For the text-containing cell, return its midpoint in (x, y) coordinate format. 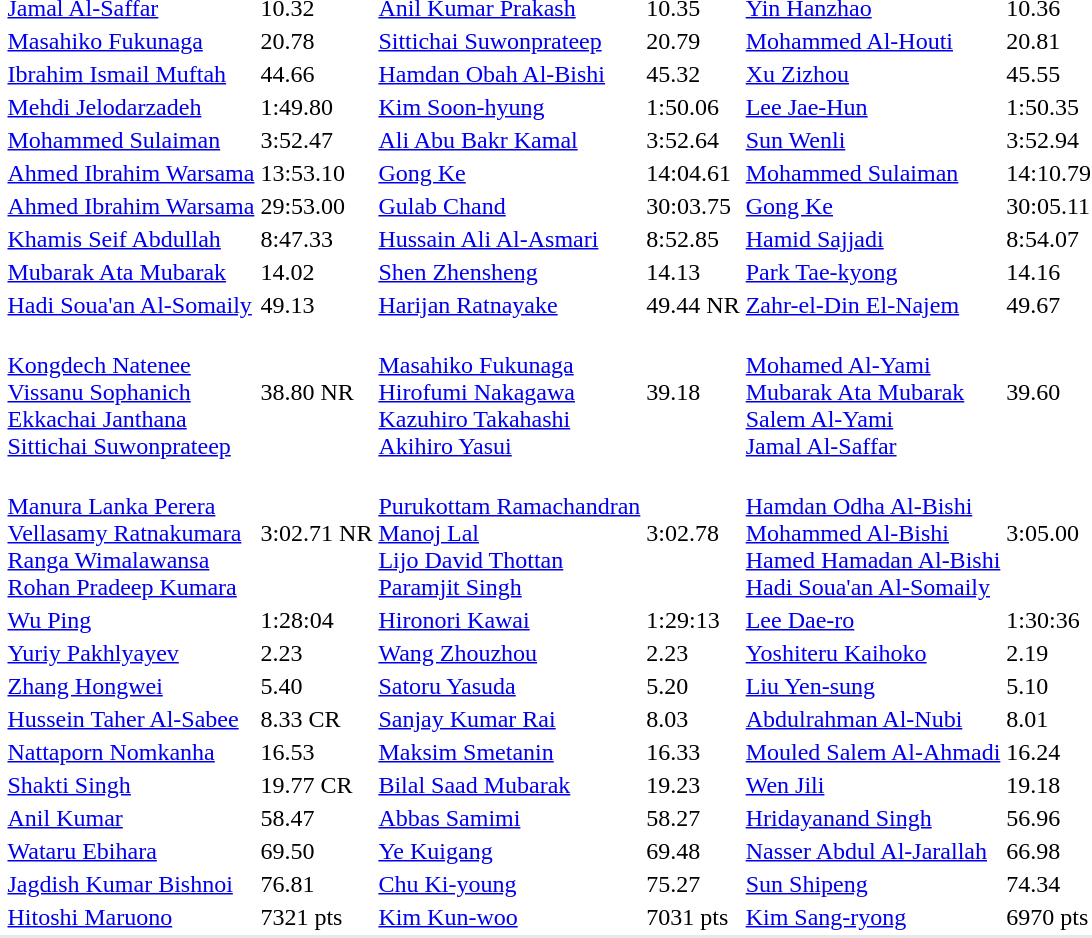
Masahiko Fukunaga (131, 41)
Hussain Ali Al-Asmari (510, 239)
Nattaporn Nomkanha (131, 752)
Shen Zhensheng (510, 272)
Sun Wenli (873, 140)
3:52.64 (693, 140)
Xu Zizhou (873, 74)
Hironori Kawai (510, 620)
Gulab Chand (510, 206)
58.47 (316, 818)
Wang Zhouzhou (510, 653)
Maksim Smetanin (510, 752)
Zhang Hongwei (131, 686)
58.27 (693, 818)
Mouled Salem Al-Ahmadi (873, 752)
44.66 (316, 74)
49.13 (316, 305)
8:47.33 (316, 239)
Hitoshi Maruono (131, 917)
1:50.06 (693, 107)
69.48 (693, 851)
8:52.85 (693, 239)
Mohamed Al-YamiMubarak Ata MubarakSalem Al-YamiJamal Al-Saffar (873, 392)
Mubarak Ata Mubarak (131, 272)
69.50 (316, 851)
38.80 NR (316, 392)
Zahr-el-Din El-Najem (873, 305)
Hridayanand Singh (873, 818)
Sun Shipeng (873, 884)
14.13 (693, 272)
39.18 (693, 392)
5.40 (316, 686)
20.79 (693, 41)
Kim Kun-woo (510, 917)
Wu Ping (131, 620)
5.20 (693, 686)
Park Tae-kyong (873, 272)
8.33 CR (316, 719)
3:02.71 NR (316, 533)
19.23 (693, 785)
16.33 (693, 752)
Anil Kumar (131, 818)
49.44 NR (693, 305)
Abdulrahman Al-Nubi (873, 719)
19.77 CR (316, 785)
14:04.61 (693, 173)
Ye Kuigang (510, 851)
76.81 (316, 884)
3:02.78 (693, 533)
Hamdan Odha Al-BishiMohammed Al-BishiHamed Hamadan Al-BishiHadi Soua'an Al-Somaily (873, 533)
Yuriy Pakhlyayev (131, 653)
Abbas Samimi (510, 818)
Wataru Ebihara (131, 851)
Manura Lanka PereraVellasamy RatnakumaraRanga WimalawansaRohan Pradeep Kumara (131, 533)
Masahiko FukunagaHirofumi NakagawaKazuhiro TakahashiAkihiro Yasui (510, 392)
Lee Jae-Hun (873, 107)
Wen Jili (873, 785)
Liu Yen-sung (873, 686)
Kim Soon-hyung (510, 107)
Sanjay Kumar Rai (510, 719)
1:28:04 (316, 620)
7321 pts (316, 917)
Harijan Ratnayake (510, 305)
20.78 (316, 41)
Ali Abu Bakr Kamal (510, 140)
Khamis Seif Abdullah (131, 239)
Kongdech NateneeVissanu SophanichEkkachai JanthanaSittichai Suwonprateep (131, 392)
Nasser Abdul Al-Jarallah (873, 851)
Mehdi Jelodarzadeh (131, 107)
Hamid Sajjadi (873, 239)
Shakti Singh (131, 785)
1:49.80 (316, 107)
45.32 (693, 74)
Yoshiteru Kaihoko (873, 653)
16.53 (316, 752)
Lee Dae-ro (873, 620)
Mohammed Al-Houti (873, 41)
30:03.75 (693, 206)
Chu Ki-young (510, 884)
75.27 (693, 884)
Bilal Saad Mubarak (510, 785)
8.03 (693, 719)
Ibrahim Ismail Muftah (131, 74)
14.02 (316, 272)
Jagdish Kumar Bishnoi (131, 884)
Hadi Soua'an Al-Somaily (131, 305)
Satoru Yasuda (510, 686)
29:53.00 (316, 206)
Hamdan Obah Al-Bishi (510, 74)
Kim Sang-ryong (873, 917)
13:53.10 (316, 173)
Hussein Taher Al-Sabee (131, 719)
Sittichai Suwonprateep (510, 41)
3:52.47 (316, 140)
Purukottam RamachandranManoj LalLijo David ThottanParamjit Singh (510, 533)
7031 pts (693, 917)
1:29:13 (693, 620)
